Capture the cell that displays the provided text and extract its (X, Y) central coordinate. 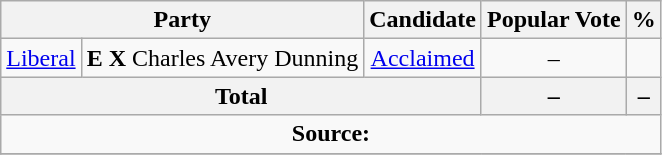
Source: (331, 134)
Popular Vote (554, 20)
E X Charles Avery Dunning (222, 58)
Liberal (41, 58)
% (644, 20)
Total (242, 96)
Acclaimed (423, 58)
Candidate (423, 20)
Party (182, 20)
